Scan for the cell matching the given text and deliver its [x, y] coordinate at center. 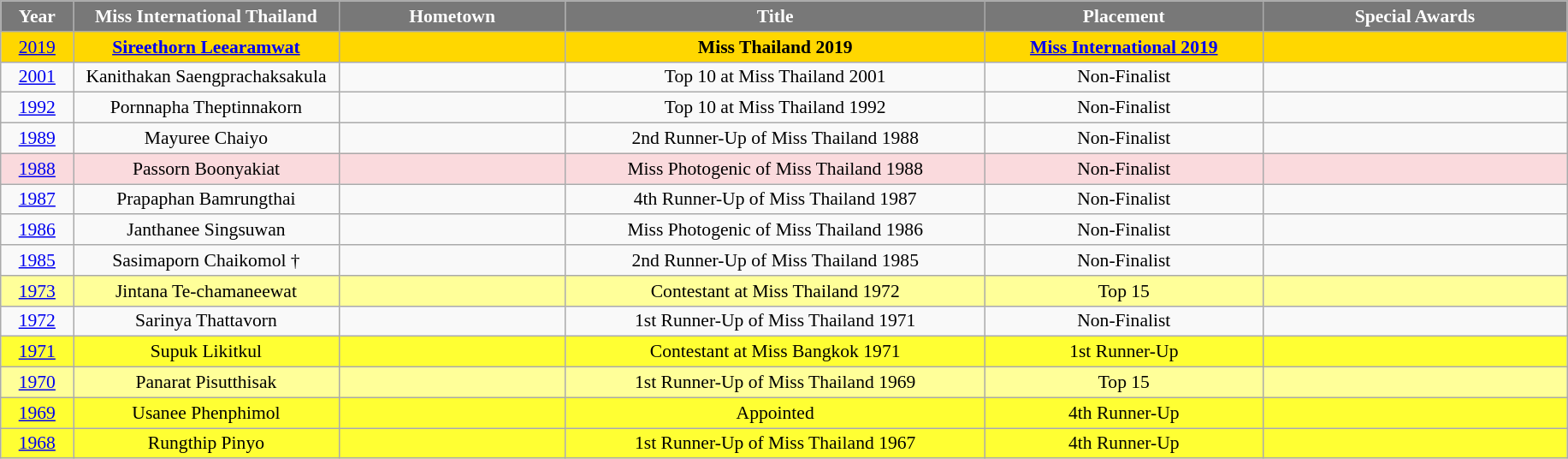
Janthanee Singsuwan [206, 230]
1986 [38, 230]
2019 [38, 47]
Sireethorn Leearamwat [206, 47]
Contestant at Miss Thailand 1972 [775, 291]
1987 [38, 200]
1992 [38, 108]
1970 [38, 383]
Hometown [452, 16]
Sarinya Thattavorn [206, 321]
1972 [38, 321]
2001 [38, 77]
2nd Runner-Up of Miss Thailand 1985 [775, 260]
Top 10 at Miss Thailand 1992 [775, 108]
Miss International 2019 [1124, 47]
Miss Thailand 2019 [775, 47]
4th Runner-Up of Miss Thailand 1987 [775, 200]
Usanee Phenphimol [206, 413]
1985 [38, 260]
Jintana Te-chamaneewat [206, 291]
1st Runner-Up of Miss Thailand 1967 [775, 444]
Panarat Pisutthisak [206, 383]
Top 10 at Miss Thailand 2001 [775, 77]
1988 [38, 169]
Mayuree Chaiyo [206, 139]
1989 [38, 139]
Miss International Thailand [206, 16]
Miss Photogenic of Miss Thailand 1986 [775, 230]
1971 [38, 352]
2nd Runner-Up of Miss Thailand 1988 [775, 139]
Appointed [775, 413]
1969 [38, 413]
Kanithakan Saengprachaksakula [206, 77]
Sasimaporn Chaikomol † [206, 260]
Rungthip Pinyo [206, 444]
Pornnapha Theptinnakorn [206, 108]
Passorn Boonyakiat [206, 169]
Prapaphan Bamrungthai [206, 200]
1st Runner-Up of Miss Thailand 1971 [775, 321]
Contestant at Miss Bangkok 1971 [775, 352]
Placement [1124, 16]
Special Awards [1415, 16]
1968 [38, 444]
1st Runner-Up [1124, 352]
1st Runner-Up of Miss Thailand 1969 [775, 383]
1973 [38, 291]
Supuk Likitkul [206, 352]
Miss Photogenic of Miss Thailand 1988 [775, 169]
Year [38, 16]
Title [775, 16]
